Provide the (X, Y) coordinate of the cell's center where the given text is located.  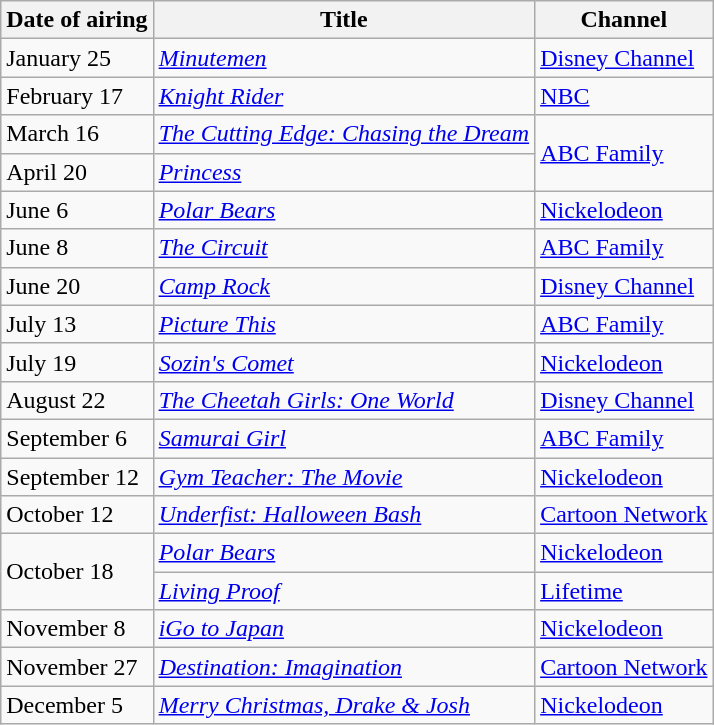
Merry Christmas, Drake & Josh (344, 705)
June 8 (77, 248)
The Cutting Edge: Chasing the Dream (344, 134)
Lifetime (624, 591)
Date of airing (77, 20)
Channel (624, 20)
June 6 (77, 210)
October 18 (77, 572)
November 27 (77, 667)
July 19 (77, 362)
Picture This (344, 324)
NBC (624, 96)
Minutemen (344, 58)
Knight Rider (344, 96)
Title (344, 20)
The Cheetah Girls: One World (344, 400)
Sozin's Comet (344, 362)
iGo to Japan (344, 629)
Samurai Girl (344, 438)
November 8 (77, 629)
August 22 (77, 400)
June 20 (77, 286)
Destination: Imagination (344, 667)
December 5 (77, 705)
October 12 (77, 515)
Princess (344, 172)
Camp Rock (344, 286)
September 6 (77, 438)
Gym Teacher: The Movie (344, 477)
Underfist: Halloween Bash (344, 515)
January 25 (77, 58)
September 12 (77, 477)
April 20 (77, 172)
Living Proof (344, 591)
March 16 (77, 134)
February 17 (77, 96)
The Circuit (344, 248)
July 13 (77, 324)
